For the text-containing cell, return its midpoint in (X, Y) coordinate format. 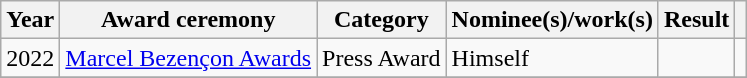
Press Award (382, 58)
Nominee(s)/work(s) (552, 20)
Himself (552, 58)
Result (696, 20)
Year (30, 20)
Marcel Bezençon Awards (188, 58)
Category (382, 20)
Award ceremony (188, 20)
2022 (30, 58)
